Extract the (x, y) coordinate from the center of the cell holding the provided text.  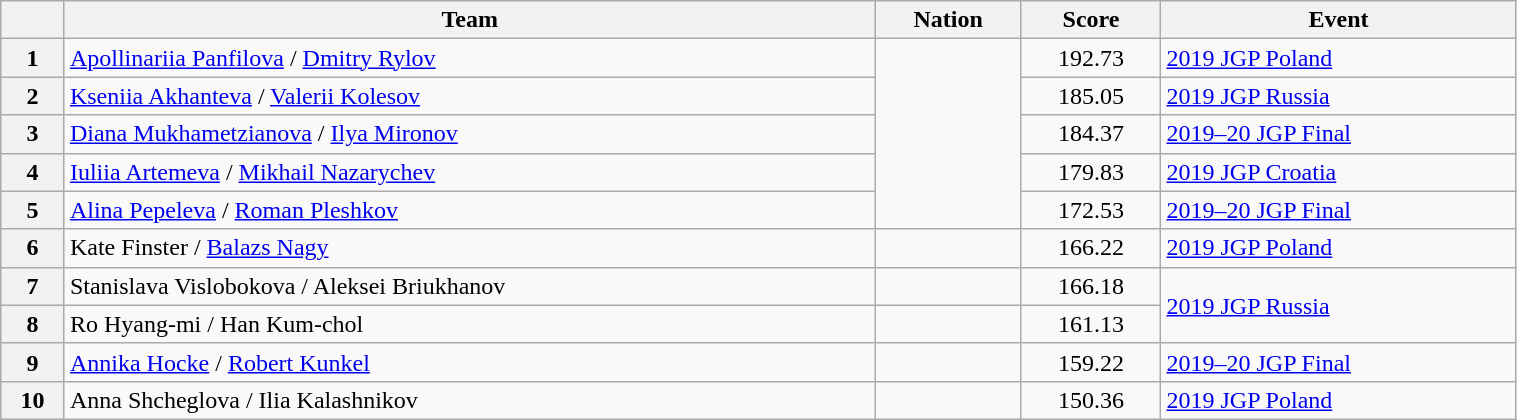
185.05 (1091, 96)
Alina Pepeleva / Roman Pleshkov (470, 210)
Apollinariia Panfilova / Dmitry Rylov (470, 58)
Ro Hyang-mi / Han Kum-chol (470, 324)
172.53 (1091, 210)
Kate Finster / Balazs Nagy (470, 248)
9 (33, 362)
150.36 (1091, 400)
7 (33, 286)
2 (33, 96)
1 (33, 58)
Annika Hocke / Robert Kunkel (470, 362)
159.22 (1091, 362)
Team (470, 20)
2019 JGP Croatia (1338, 172)
Stanislava Vislobokova / Aleksei Briukhanov (470, 286)
Kseniia Akhanteva / Valerii Kolesov (470, 96)
Nation (948, 20)
5 (33, 210)
166.22 (1091, 248)
192.73 (1091, 58)
Score (1091, 20)
Event (1338, 20)
10 (33, 400)
4 (33, 172)
3 (33, 134)
Diana Mukhametzianova / Ilya Mironov (470, 134)
Iuliia Artemeva / Mikhail Nazarychev (470, 172)
161.13 (1091, 324)
Anna Shcheglova / Ilia Kalashnikov (470, 400)
8 (33, 324)
184.37 (1091, 134)
179.83 (1091, 172)
6 (33, 248)
166.18 (1091, 286)
